Search for the cell housing the specified text and yield its (x, y) center coordinate. 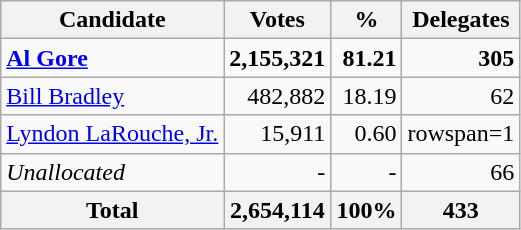
2,654,114 (278, 210)
15,911 (278, 134)
Unallocated (112, 172)
18.19 (366, 96)
rowspan=1 (461, 134)
2,155,321 (278, 58)
% (366, 20)
66 (461, 172)
433 (461, 210)
62 (461, 96)
0.60 (366, 134)
Total (112, 210)
Lyndon LaRouche, Jr. (112, 134)
Delegates (461, 20)
Votes (278, 20)
305 (461, 58)
Al Gore (112, 58)
81.21 (366, 58)
100% (366, 210)
482,882 (278, 96)
Bill Bradley (112, 96)
Candidate (112, 20)
